Provide the (X, Y) coordinate of the cell's center where the given text is located.  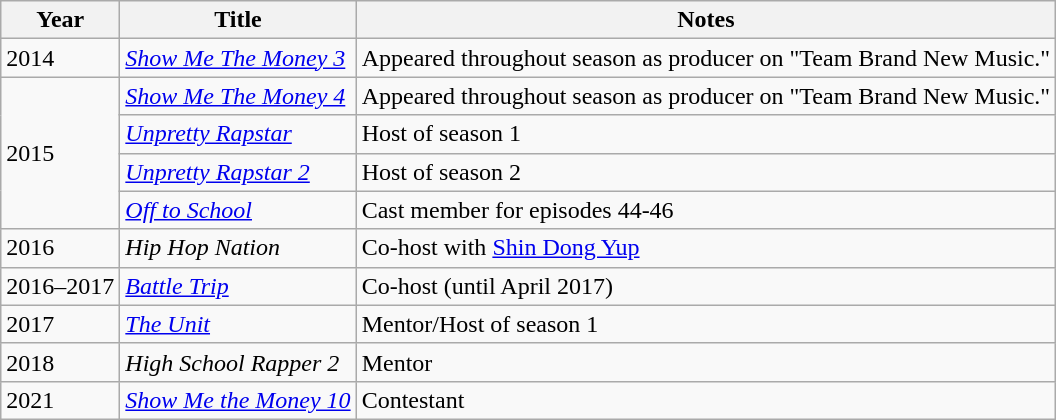
The Unit (238, 324)
2017 (60, 324)
Notes (706, 20)
Host of season 1 (706, 134)
Mentor (706, 362)
Show Me the Money 10 (238, 400)
Off to School (238, 210)
Year (60, 20)
2021 (60, 400)
Co-host with Shin Dong Yup (706, 248)
High School Rapper 2 (238, 362)
Show Me The Money 3 (238, 58)
2018 (60, 362)
Battle Trip (238, 286)
Show Me The Money 4 (238, 96)
Title (238, 20)
2014 (60, 58)
Hip Hop Nation (238, 248)
Host of season 2 (706, 172)
Unpretty Rapstar (238, 134)
Co-host (until April 2017) (706, 286)
Mentor/Host of season 1 (706, 324)
Cast member for episodes 44-46 (706, 210)
2016–2017 (60, 286)
Contestant (706, 400)
2016 (60, 248)
Unpretty Rapstar 2 (238, 172)
2015 (60, 153)
